Return the [x, y] coordinate for the center point of the cell that contains the specified text.  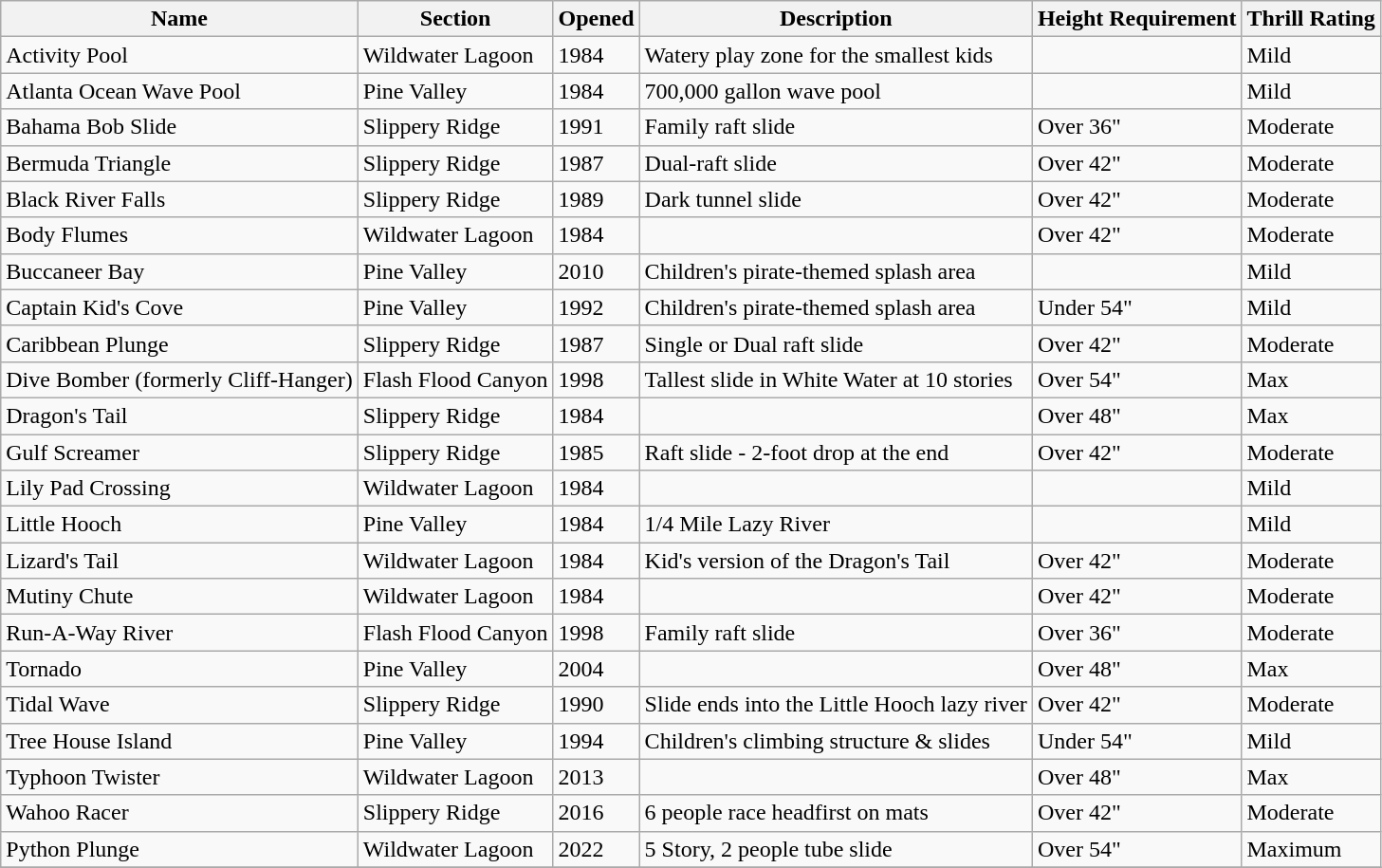
Dual-raft slide [836, 163]
Captain Kid's Cove [179, 307]
Maximum [1311, 849]
Dark tunnel slide [836, 199]
5 Story, 2 people tube slide [836, 849]
Raft slide - 2-foot drop at the end [836, 452]
Body Flumes [179, 235]
Description [836, 19]
Wahoo Racer [179, 813]
Lizard's Tail [179, 561]
6 people race headfirst on mats [836, 813]
700,000 gallon wave pool [836, 91]
Run-A-Way River [179, 633]
Dive Bomber (formerly Cliff-Hanger) [179, 379]
Slide ends into the Little Hooch lazy river [836, 705]
1/4 Mile Lazy River [836, 525]
Opened [596, 19]
Bahama Bob Slide [179, 127]
Gulf Screamer [179, 452]
1989 [596, 199]
Children's climbing structure & slides [836, 741]
Single or Dual raft slide [836, 343]
Little Hooch [179, 525]
2016 [596, 813]
2022 [596, 849]
Bermuda Triangle [179, 163]
2010 [596, 271]
1985 [596, 452]
Tornado [179, 669]
Buccaneer Bay [179, 271]
Tree House Island [179, 741]
Python Plunge [179, 849]
1990 [596, 705]
Typhoon Twister [179, 777]
2013 [596, 777]
Tallest slide in White Water at 10 stories [836, 379]
Mutiny Chute [179, 597]
Black River Falls [179, 199]
Height Requirement [1136, 19]
Kid's version of the Dragon's Tail [836, 561]
Lily Pad Crossing [179, 489]
Dragon's Tail [179, 416]
Tidal Wave [179, 705]
1991 [596, 127]
Name [179, 19]
Watery play zone for the smallest kids [836, 55]
Thrill Rating [1311, 19]
Caribbean Plunge [179, 343]
1992 [596, 307]
1994 [596, 741]
2004 [596, 669]
Atlanta Ocean Wave Pool [179, 91]
Section [455, 19]
Activity Pool [179, 55]
